From the cell containing the given text, extract its center point as [X, Y] coordinate. 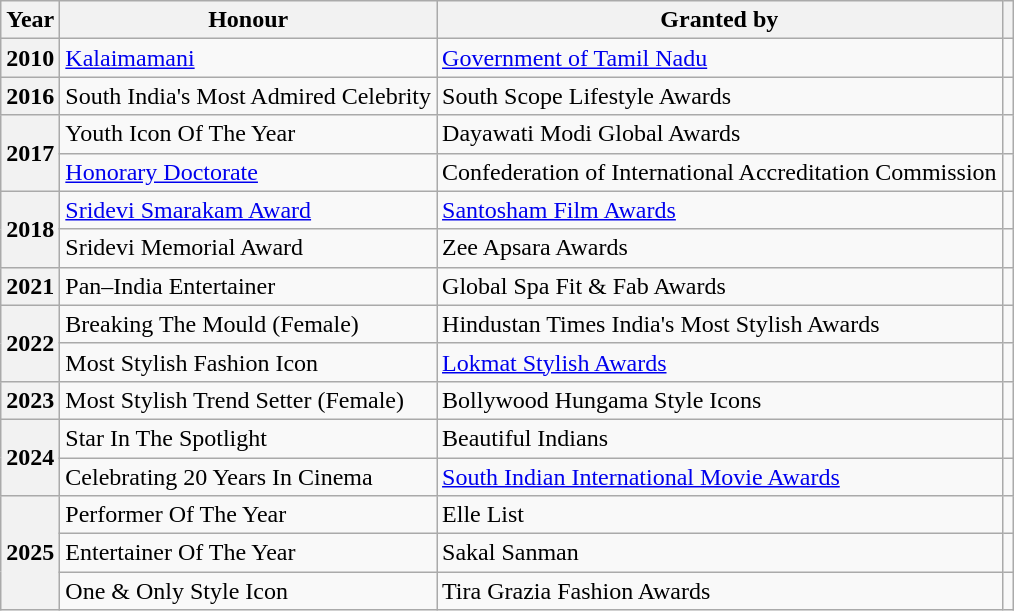
Star In The Spotlight [248, 438]
One & Only Style Icon [248, 591]
2010 [30, 58]
South Scope Lifestyle Awards [720, 96]
Tira Grazia Fashion Awards [720, 591]
Year [30, 20]
Global Spa Fit & Fab Awards [720, 286]
2022 [30, 343]
Kalaimamani [248, 58]
Pan–India Entertainer [248, 286]
Dayawati Modi Global Awards [720, 134]
Entertainer Of The Year [248, 553]
2023 [30, 400]
Lokmat Stylish Awards [720, 362]
Zee Apsara Awards [720, 248]
Government of Tamil Nadu [720, 58]
Performer Of The Year [248, 515]
Granted by [720, 20]
2018 [30, 229]
Elle List [720, 515]
Youth Icon Of The Year [248, 134]
Hindustan Times India's Most Stylish Awards [720, 324]
Honour [248, 20]
South India's Most Admired Celebrity [248, 96]
2016 [30, 96]
Beautiful Indians [720, 438]
Honorary Doctorate [248, 172]
Most Stylish Fashion Icon [248, 362]
Celebrating 20 Years In Cinema [248, 477]
2025 [30, 553]
South Indian International Movie Awards [720, 477]
Sridevi Memorial Award [248, 248]
Bollywood Hungama Style Icons [720, 400]
Santosham Film Awards [720, 210]
Most Stylish Trend Setter (Female) [248, 400]
2017 [30, 153]
2021 [30, 286]
Sakal Sanman [720, 553]
2024 [30, 457]
Breaking The Mould (Female) [248, 324]
Sridevi Smarakam Award [248, 210]
Confederation of International Accreditation Commission [720, 172]
